Output the [x, y] coordinate of the center of the cell containing the given text.  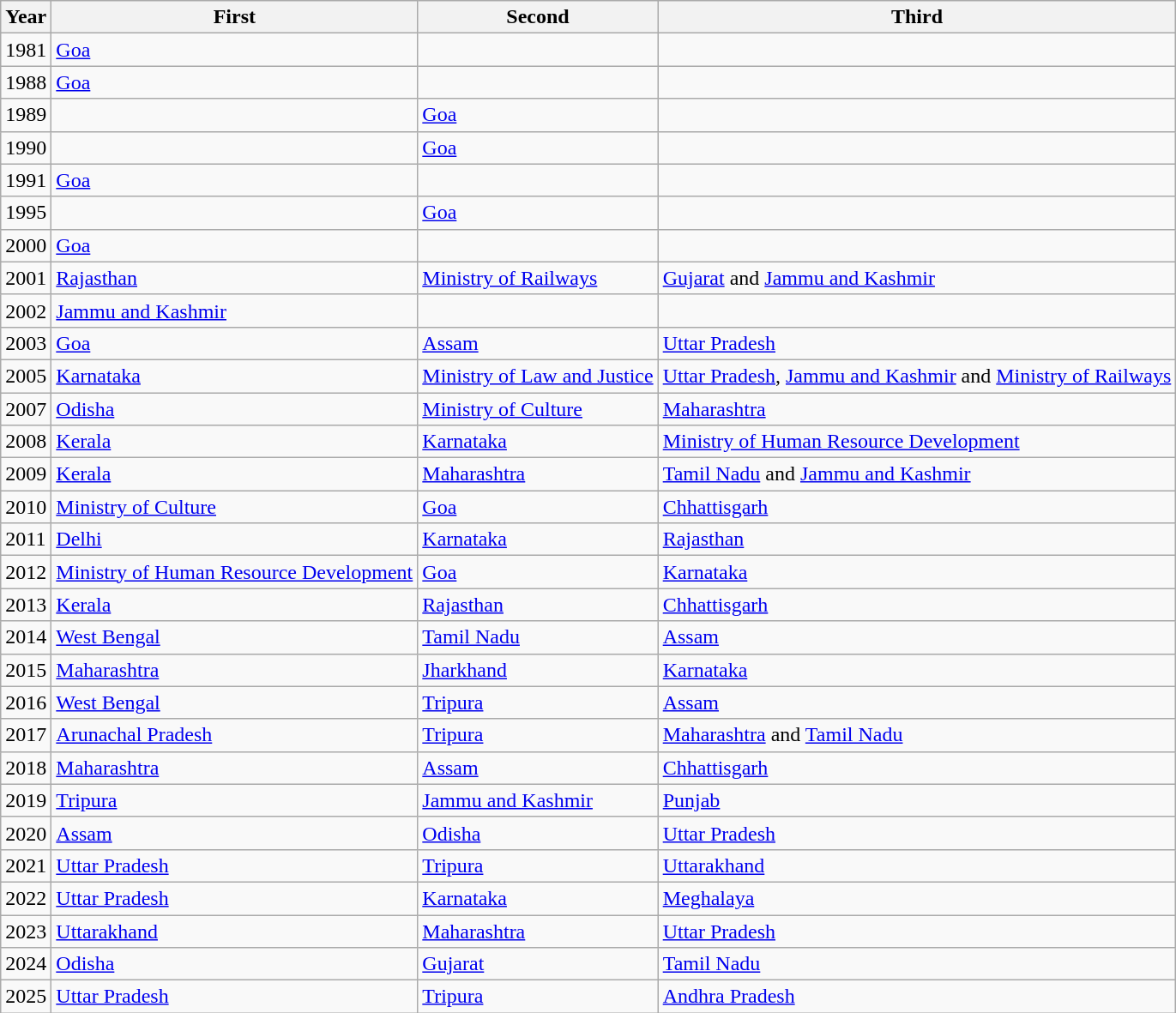
2005 [26, 376]
Tamil Nadu and Jammu and Kashmir [917, 474]
1995 [26, 213]
2014 [26, 637]
2019 [26, 800]
2020 [26, 833]
Year [26, 17]
Delhi [235, 540]
2016 [26, 702]
Gujarat and Jammu and Kashmir [917, 278]
2024 [26, 964]
Gujarat [538, 964]
Meghalaya [917, 898]
2012 [26, 572]
Second [538, 17]
Arunachal Pradesh [235, 735]
2010 [26, 507]
1981 [26, 50]
Andhra Pradesh [917, 997]
2015 [26, 670]
Ministry of Railways [538, 278]
Jharkhand [538, 670]
2000 [26, 245]
Uttar Pradesh, Jammu and Kashmir and Ministry of Railways [917, 376]
2018 [26, 768]
2011 [26, 540]
2017 [26, 735]
2002 [26, 311]
1990 [26, 148]
2025 [26, 997]
2022 [26, 898]
2013 [26, 605]
Maharashtra and Tamil Nadu [917, 735]
Third [917, 17]
First [235, 17]
2009 [26, 474]
2003 [26, 343]
Punjab [917, 800]
1991 [26, 180]
2023 [26, 931]
1989 [26, 115]
2001 [26, 278]
2007 [26, 409]
Ministry of Law and Justice [538, 376]
2021 [26, 865]
2008 [26, 442]
1988 [26, 82]
